Locate the cell with the specified text and output its (x, y) center coordinate. 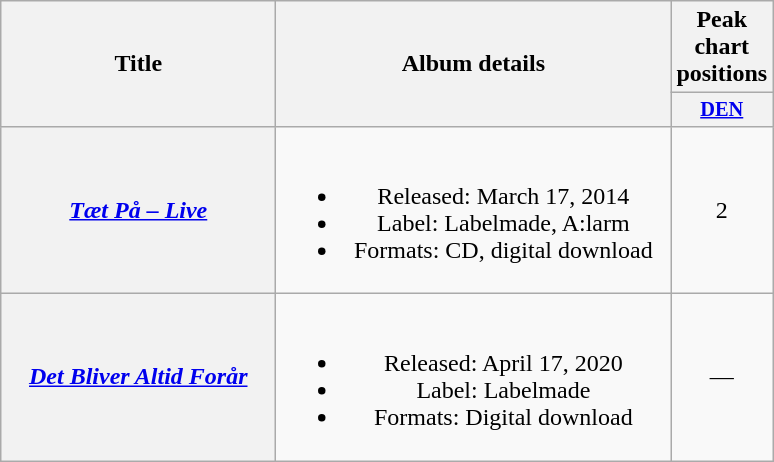
Peak chart positions (722, 47)
Album details (474, 64)
Det Bliver Altid Forår (138, 378)
DEN (722, 110)
— (722, 378)
Released: April 17, 2020Label: LabelmadeFormats: Digital download (474, 378)
Tæt På – Live (138, 210)
Released: March 17, 2014Label: Labelmade, A:larmFormats: CD, digital download (474, 210)
2 (722, 210)
Title (138, 64)
